Extract the (X, Y) coordinate from the center of the cell holding the provided text.  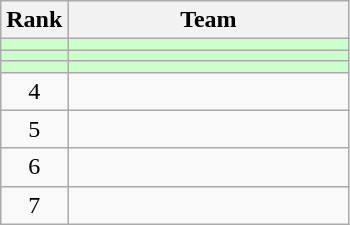
7 (34, 205)
Rank (34, 20)
4 (34, 91)
5 (34, 129)
6 (34, 167)
Team (208, 20)
